Locate the cell with the specified text and output its [x, y] center coordinate. 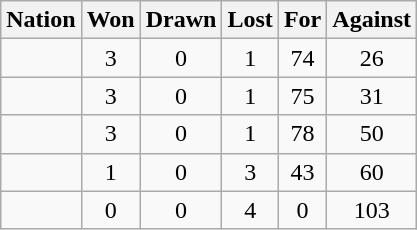
4 [250, 210]
Drawn [181, 20]
74 [302, 58]
26 [372, 58]
Won [110, 20]
Against [372, 20]
43 [302, 172]
For [302, 20]
Lost [250, 20]
75 [302, 96]
Nation [41, 20]
103 [372, 210]
50 [372, 134]
78 [302, 134]
60 [372, 172]
31 [372, 96]
